From the cell containing the given text, extract its center point as [x, y] coordinate. 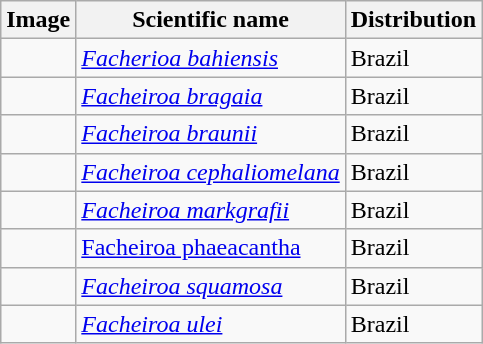
Distribution [413, 20]
Facherioa bahiensis [210, 58]
Facheiroa braunii [210, 134]
Facheiroa bragaia [210, 96]
Facheiroa squamosa [210, 286]
Scientific name [210, 20]
Facheiroa cephaliomelana [210, 172]
Image [38, 20]
Facheiroa markgrafii [210, 210]
Facheiroa phaeacantha [210, 248]
Facheiroa ulei [210, 324]
